Capture the cell that displays the provided text and extract its [x, y] central coordinate. 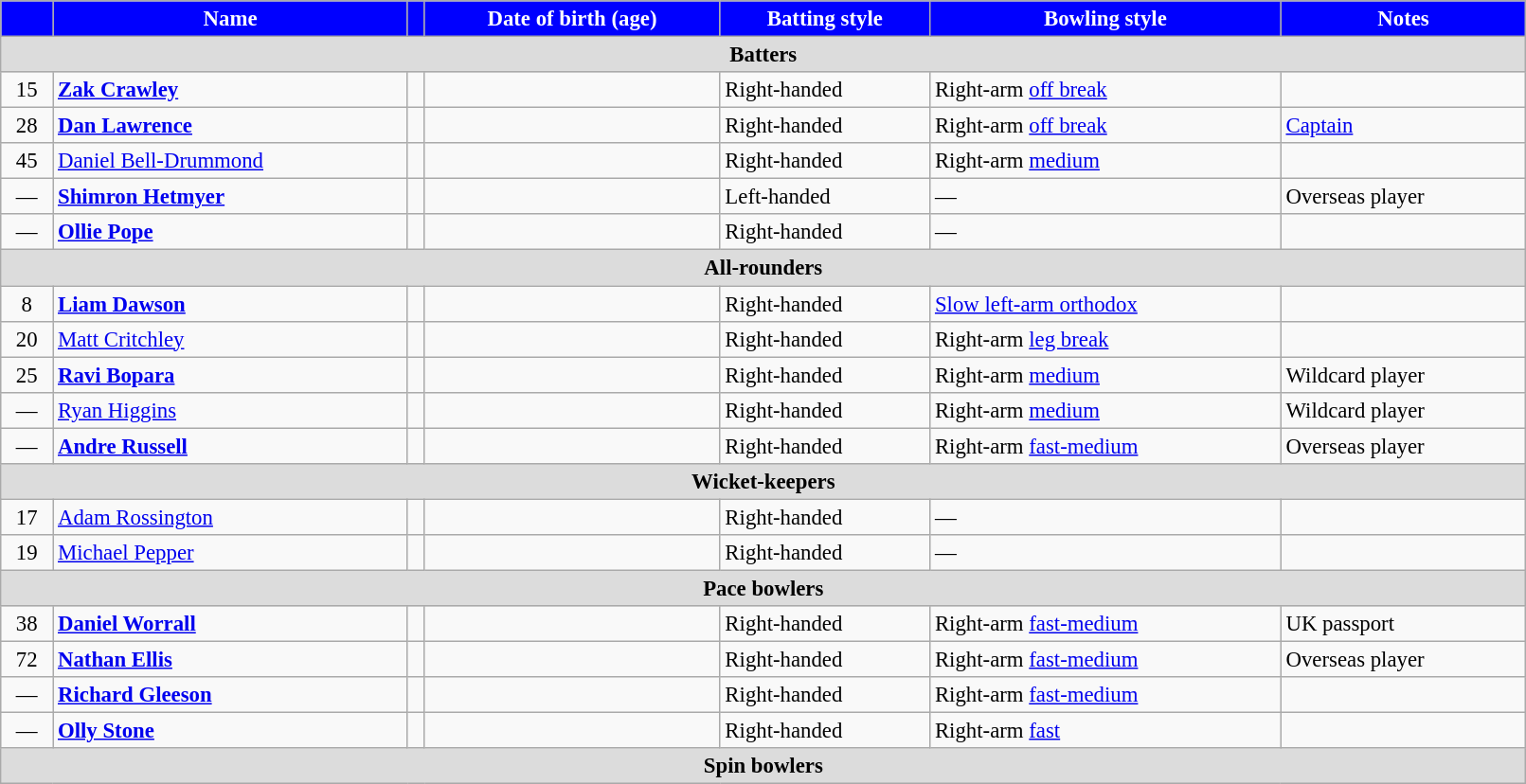
Zak Crawley [231, 90]
Nathan Ellis [231, 660]
Shimron Hetmyer [231, 197]
Spin bowlers [763, 766]
Ravi Bopara [231, 375]
Pace bowlers [763, 588]
Slow left-arm orthodox [1106, 304]
Right-arm fast [1106, 731]
8 [27, 304]
Daniel Worrall [231, 624]
Daniel Bell-Drummond [231, 161]
Michael Pepper [231, 553]
20 [27, 339]
15 [27, 90]
Captain [1404, 126]
Matt Critchley [231, 339]
25 [27, 375]
Andre Russell [231, 446]
Right-arm leg break [1106, 339]
Olly Stone [231, 731]
Ollie Pope [231, 232]
Richard Gleeson [231, 695]
Dan Lawrence [231, 126]
Bowling style [1106, 19]
Wicket-keepers [763, 482]
72 [27, 660]
UK passport [1404, 624]
19 [27, 553]
Batting style [825, 19]
Notes [1404, 19]
Left-handed [825, 197]
17 [27, 517]
Date of birth (age) [572, 19]
45 [27, 161]
Ryan Higgins [231, 410]
All-rounders [763, 268]
Liam Dawson [231, 304]
38 [27, 624]
Batters [763, 55]
28 [27, 126]
Name [231, 19]
Adam Rossington [231, 517]
